Provide the [X, Y] coordinate of the cell's center where the given text is located.  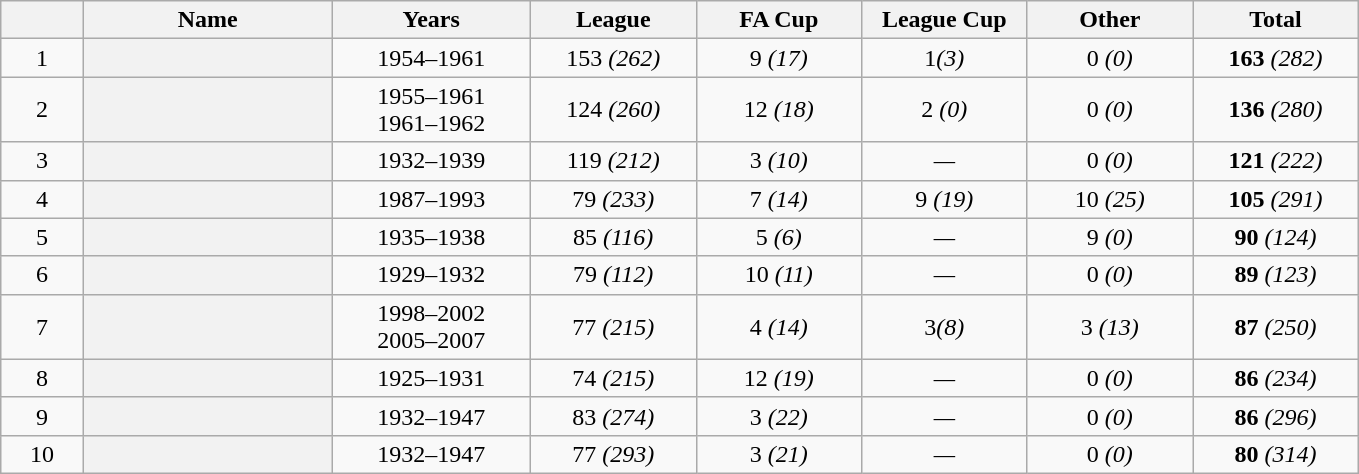
1929–1932 [432, 275]
83 (274) [613, 416]
1925–1931 [432, 378]
1998–20022005–2007 [432, 326]
4 (14) [779, 326]
77 (293) [613, 454]
8 [42, 378]
1(3) [945, 58]
80 (314) [1276, 454]
10 [42, 454]
3(8) [945, 326]
163 (282) [1276, 58]
1932–1939 [432, 161]
2 [42, 110]
3 (10) [779, 161]
3 [42, 161]
136 (280) [1276, 110]
74 (215) [613, 378]
5 [42, 237]
League Cup [945, 20]
Name [208, 20]
79 (112) [613, 275]
Total [1276, 20]
12 (19) [779, 378]
85 (116) [613, 237]
League [613, 20]
89 (123) [1276, 275]
10 (25) [1110, 199]
7 [42, 326]
2 (0) [945, 110]
119 (212) [613, 161]
124 (260) [613, 110]
86 (234) [1276, 378]
1 [42, 58]
12 (18) [779, 110]
Years [432, 20]
86 (296) [1276, 416]
105 (291) [1276, 199]
1987–1993 [432, 199]
3 (13) [1110, 326]
5 (6) [779, 237]
9 [42, 416]
9 (0) [1110, 237]
153 (262) [613, 58]
3 (21) [779, 454]
Other [1110, 20]
3 (22) [779, 416]
87 (250) [1276, 326]
10 (11) [779, 275]
121 (222) [1276, 161]
6 [42, 275]
7 (14) [779, 199]
1935–1938 [432, 237]
4 [42, 199]
77 (215) [613, 326]
FA Cup [779, 20]
90 (124) [1276, 237]
1954–1961 [432, 58]
1955–19611961–1962 [432, 110]
9 (17) [779, 58]
9 (19) [945, 199]
79 (233) [613, 199]
